Determine the (x, y) coordinate at the center of the cell enclosing the given text.  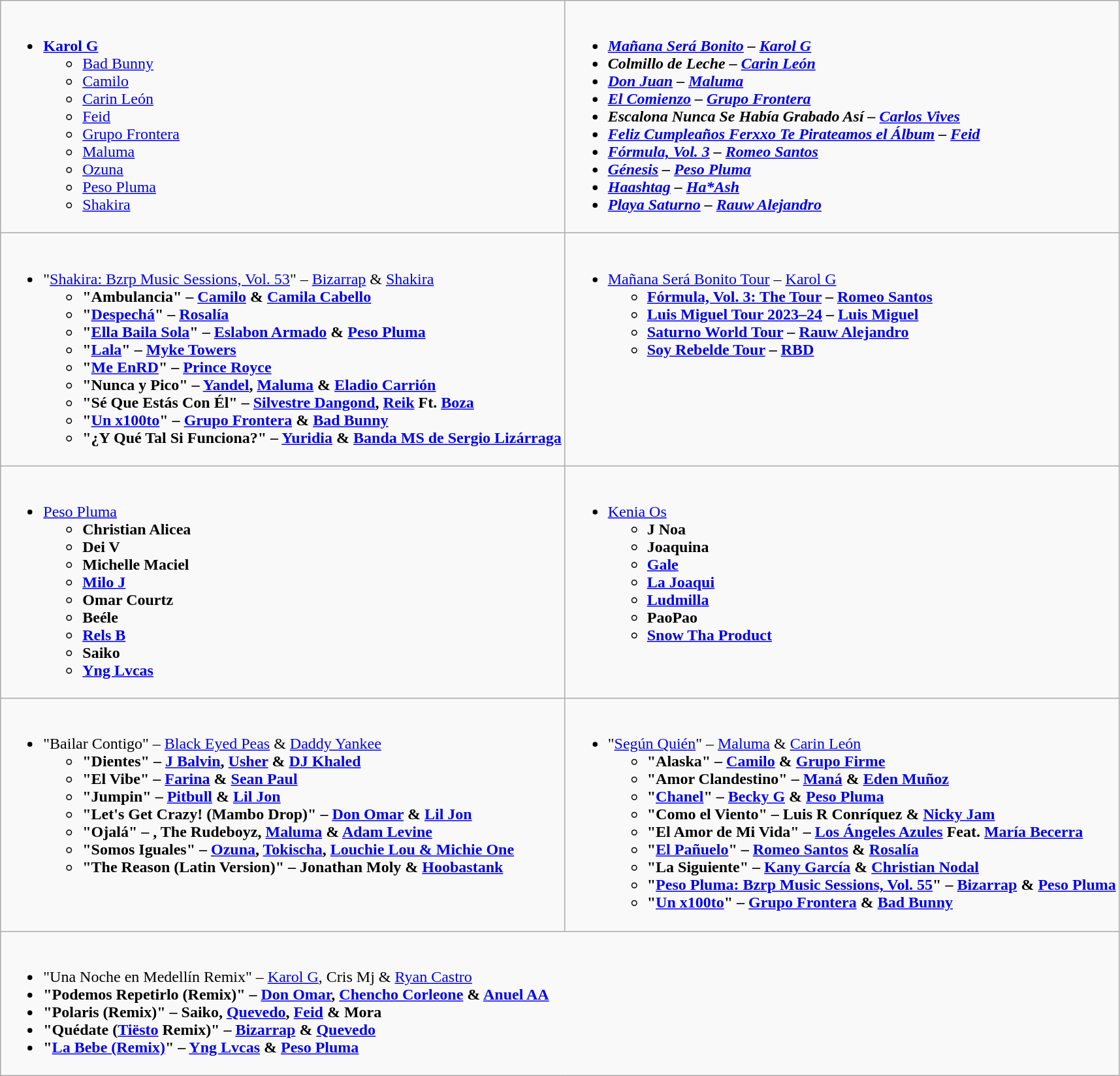
Peso PlumaChristian AliceaDei VMichelle MacielMilo JOmar CourtzBeéleRels BSaikoYng Lvcas (283, 582)
Kenia OsJ NoaJoaquinaGaleLa JoaquiLudmillaPaoPaoSnow Tha Product (842, 582)
Karol GBad BunnyCamiloCarin LeónFeidGrupo FronteraMalumaOzunaPeso PlumaShakira (283, 117)
